Scan for the cell matching the given text and deliver its [X, Y] coordinate at center. 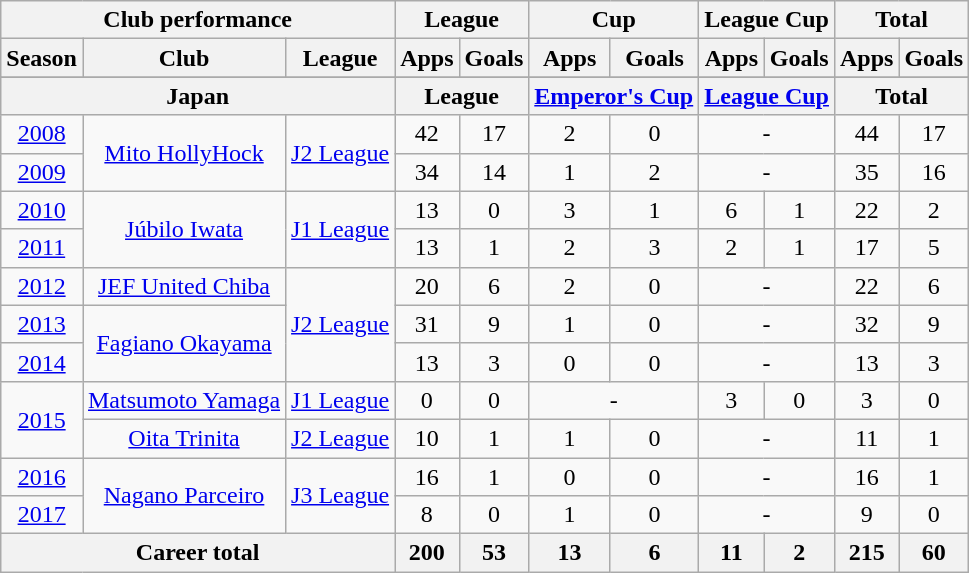
2012 [42, 286]
Cup [614, 20]
JEF United Chiba [184, 286]
44 [866, 134]
Club [184, 58]
215 [866, 553]
60 [934, 553]
Club performance [198, 20]
34 [427, 172]
2010 [42, 210]
Season [42, 58]
2015 [42, 419]
35 [866, 172]
2009 [42, 172]
Career total [198, 553]
5 [934, 248]
J3 League [340, 496]
2017 [42, 515]
53 [494, 553]
10 [427, 438]
8 [427, 515]
Nagano Parceiro [184, 496]
2008 [42, 134]
200 [427, 553]
2011 [42, 248]
14 [494, 172]
31 [427, 324]
Emperor's Cup [614, 96]
42 [427, 134]
2014 [42, 362]
2016 [42, 477]
Mito HollyHock [184, 153]
Japan [198, 96]
32 [866, 324]
Fagiano Okayama [184, 343]
Matsumoto Yamaga [184, 400]
Oita Trinita [184, 438]
Júbilo Iwata [184, 229]
20 [427, 286]
2013 [42, 324]
